Provide the [X, Y] coordinate of the cell's center where the given text is located.  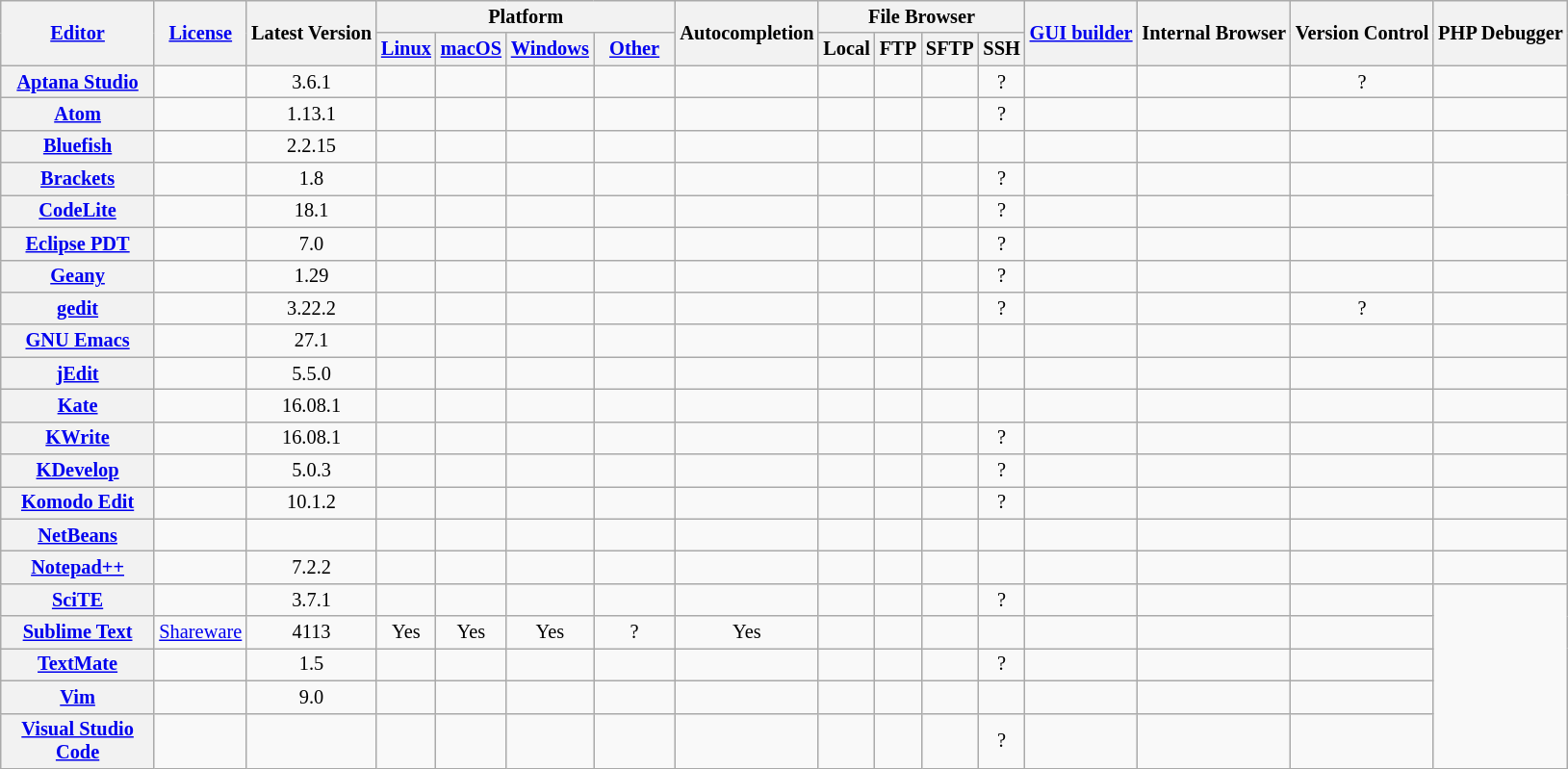
1.5 [312, 664]
Sublime Text [78, 632]
Windows [551, 49]
Linux [406, 49]
1.29 [312, 276]
Atom [78, 114]
Bluefish [78, 146]
Platform [526, 16]
GNU Emacs [78, 341]
CodeLite [78, 211]
18.1 [312, 211]
Autocompletion [747, 33]
SSH [1002, 49]
KWrite [78, 438]
3.6.1 [312, 82]
5.0.3 [312, 471]
3.22.2 [312, 308]
Internal Browser [1213, 33]
macOS [472, 49]
Eclipse PDT [78, 244]
Vim [78, 697]
2.2.15 [312, 146]
GUI builder [1082, 33]
Aptana Studio [78, 82]
FTP [898, 49]
1.8 [312, 179]
Version Control [1362, 33]
NetBeans [78, 535]
Komodo Edit [78, 502]
27.1 [312, 341]
KDevelop [78, 471]
License [200, 33]
5.5.0 [312, 373]
SFTP [950, 49]
Visual Studio Code [78, 741]
1.13.1 [312, 114]
Geany [78, 276]
4113 [312, 632]
Kate [78, 405]
7.0 [312, 244]
TextMate [78, 664]
10.1.2 [312, 502]
SciTE [78, 600]
gedit [78, 308]
Shareware [200, 632]
jEdit [78, 373]
Editor [78, 33]
9.0 [312, 697]
Local [846, 49]
Latest Version [312, 33]
File Browser [921, 16]
Brackets [78, 179]
Other [635, 49]
7.2.2 [312, 567]
3.7.1 [312, 600]
Notepad++ [78, 567]
PHP Debugger [1500, 33]
